Identify which cell holds the provided text, then report its (x, y) central coordinate. 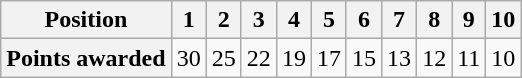
5 (328, 20)
19 (294, 58)
3 (258, 20)
25 (224, 58)
15 (364, 58)
9 (469, 20)
13 (400, 58)
1 (188, 20)
12 (434, 58)
30 (188, 58)
17 (328, 58)
2 (224, 20)
4 (294, 20)
Points awarded (86, 58)
6 (364, 20)
11 (469, 58)
Position (86, 20)
7 (400, 20)
8 (434, 20)
22 (258, 58)
